Extract the [X, Y] coordinate from the center of the cell holding the provided text.  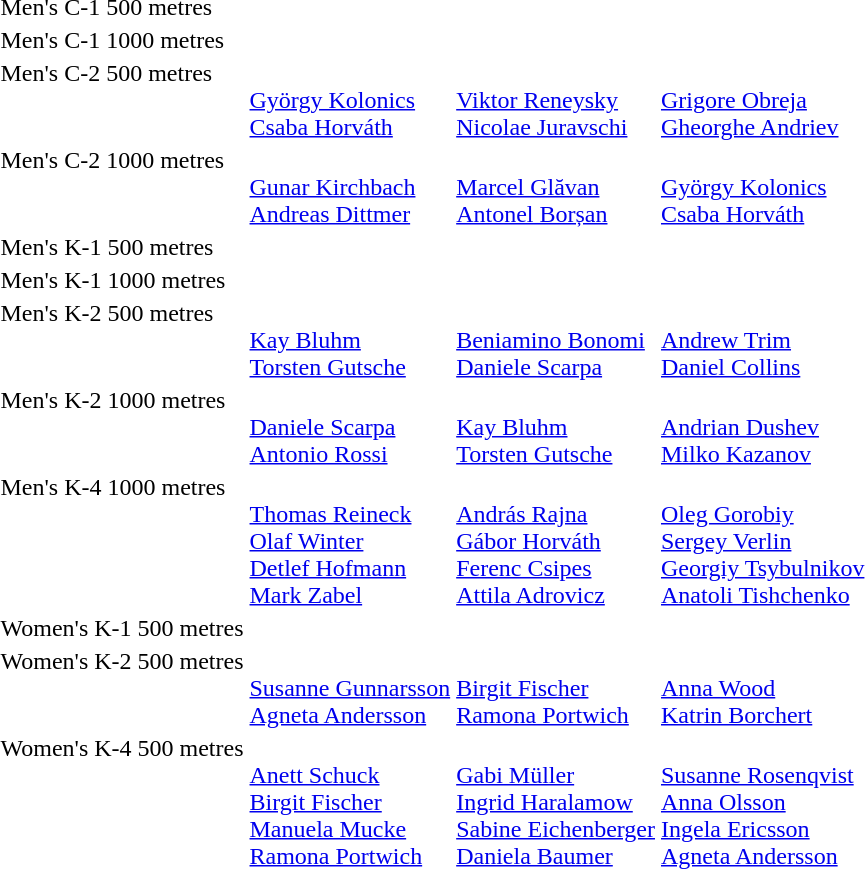
Oleg Gorobiy Sergey Verlin Georgiy Tsybulnikov Anatoli Tishchenko [762, 541]
Anna WoodKatrin Borchert [762, 688]
Marcel GlăvanAntonel Borșan [556, 187]
Beniamino BonomiDaniele Scarpa [556, 340]
Daniele ScarpaAntonio Rossi [350, 427]
Andrian DushevMilko Kazanov [762, 427]
Thomas ReineckOlaf WinterDetlef HofmannMark Zabel [350, 541]
Viktor ReneyskyNicolae Juravschi [556, 100]
Andrew TrimDaniel Collins [762, 340]
Susanne GunnarssonAgneta Andersson [350, 688]
Birgit FischerRamona Portwich [556, 688]
Gunar KirchbachAndreas Dittmer [350, 187]
Grigore ObrejaGheorghe Andriev [762, 100]
András RajnaGábor Horváth Ferenc Csipes Attila Adrovicz [556, 541]
